Extract the [X, Y] coordinate from the center of the cell holding the provided text.  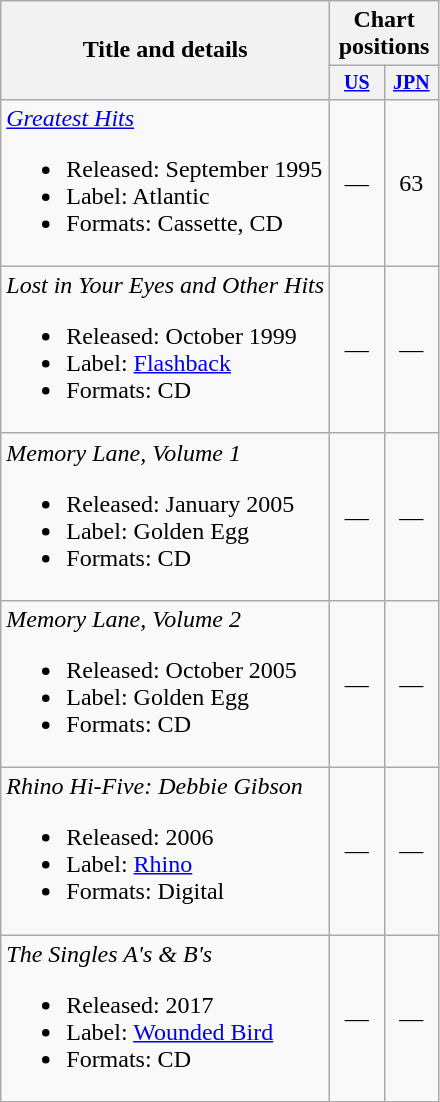
Title and details [166, 50]
Memory Lane, Volume 1Released: January 2005Label: Golden EggFormats: CD [166, 516]
Rhino Hi-Five: Debbie GibsonReleased: 2006Label: RhinoFormats: Digital [166, 852]
US [357, 82]
63 [411, 182]
The Singles A's & B'sReleased: 2017Label: Wounded BirdFormats: CD [166, 1018]
Greatest HitsReleased: September 1995Label: AtlanticFormats: Cassette, CD [166, 182]
Chart positions [384, 34]
Lost in Your Eyes and Other HitsReleased: October 1999Label: FlashbackFormats: CD [166, 350]
JPN [411, 82]
Memory Lane, Volume 2Released: October 2005Label: Golden EggFormats: CD [166, 684]
